Detect which cell encompasses the target text, then output its [x, y] center coordinate. 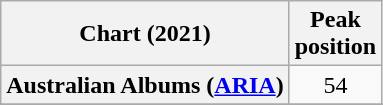
54 [335, 85]
Australian Albums (ARIA) [145, 85]
Chart (2021) [145, 34]
Peakposition [335, 34]
